Locate the cell with the specified text and output its [x, y] center coordinate. 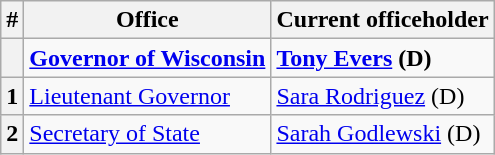
Current officeholder [382, 20]
Office [148, 20]
Sarah Godlewski (D) [382, 134]
Sara Rodriguez (D) [382, 96]
Tony Evers (D) [382, 58]
Governor of Wisconsin [148, 58]
Secretary of State [148, 134]
# [12, 20]
Lieutenant Governor [148, 96]
2 [12, 134]
1 [12, 96]
